Identify which cell holds the provided text, then report its [x, y] central coordinate. 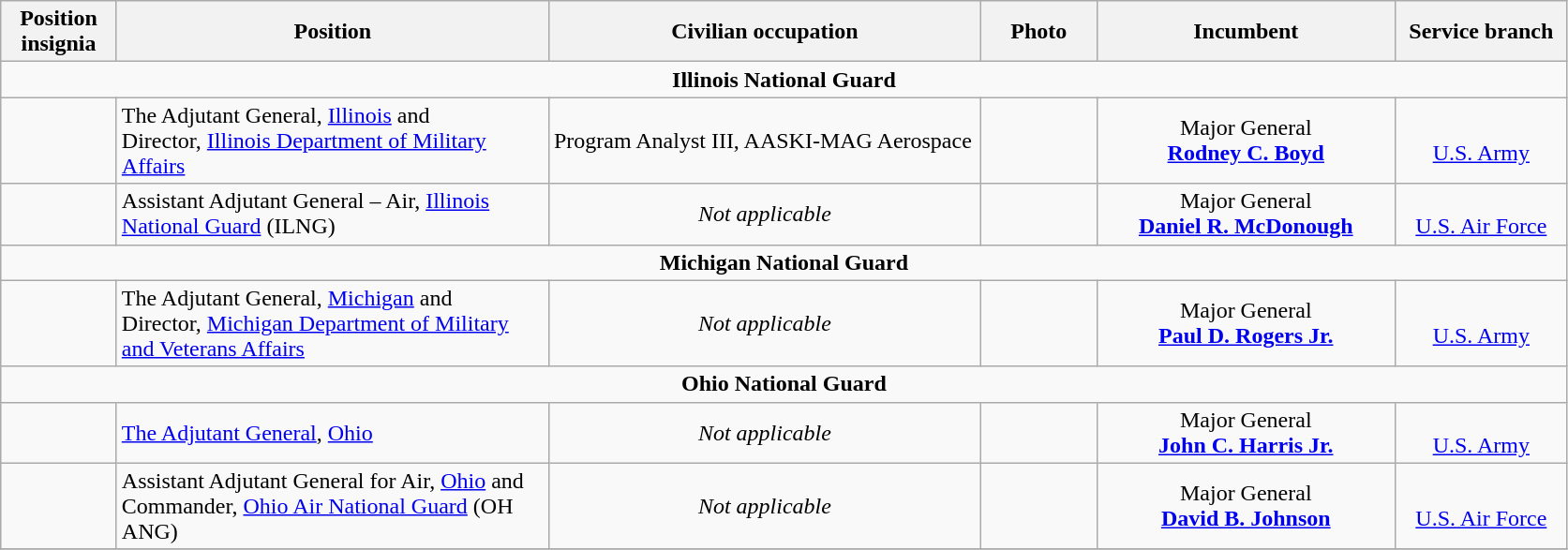
Ohio National Guard [784, 384]
Major GeneralRodney C. Boyd [1247, 141]
Major GeneralDavid B. Johnson [1247, 506]
Incumbent [1247, 32]
Major GeneralJohn C. Harris Jr. [1247, 433]
The Adjutant General, Illinois andDirector, Illinois Department of Military Affairs [332, 141]
The Adjutant General, Michigan andDirector, Michigan Department of Military and Veterans Affairs [332, 323]
Position insignia [59, 32]
Michigan National Guard [784, 262]
Position [332, 32]
The Adjutant General, Ohio [332, 433]
Major GeneralDaniel R. McDonough [1247, 214]
Program Analyst III, AASKI-MAG Aerospace [765, 141]
Service branch [1482, 32]
Photo [1038, 32]
Illinois National Guard [784, 80]
Major GeneralPaul D. Rogers Jr. [1247, 323]
Assistant Adjutant General for Air, Ohio andCommander, Ohio Air National Guard (OH ANG) [332, 506]
Assistant Adjutant General – Air, Illinois National Guard (ILNG) [332, 214]
Civilian occupation [765, 32]
